Return the [x, y] coordinate for the center point of the cell that contains the specified text.  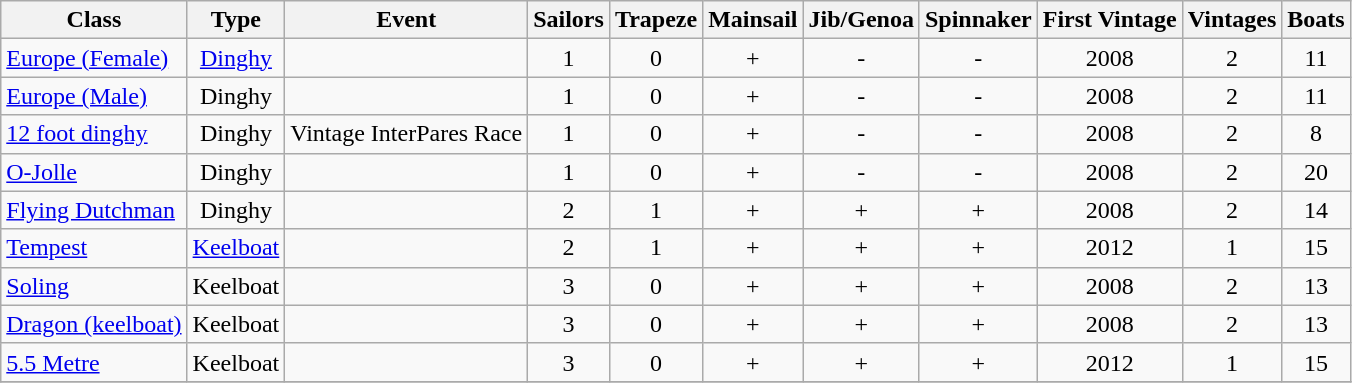
Tempest [94, 248]
20 [1316, 172]
Europe (Female) [94, 58]
Flying Dutchman [94, 210]
Class [94, 20]
Europe (Male) [94, 96]
Jib/Genoa [861, 20]
Mainsail [753, 20]
Sailors [569, 20]
Dragon (keelboat) [94, 324]
Soling [94, 286]
Boats [1316, 20]
Vintage InterPares Race [406, 134]
5.5 Metre [94, 362]
Event [406, 20]
Vintages [1232, 20]
First Vintage [1110, 20]
Spinnaker [978, 20]
O-Jolle [94, 172]
Type [236, 20]
14 [1316, 210]
Trapeze [656, 20]
8 [1316, 134]
12 foot dinghy [94, 134]
